Scan for the cell matching the given text and deliver its [X, Y] coordinate at center. 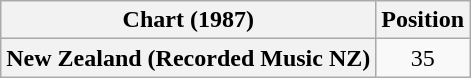
35 [423, 58]
Chart (1987) [188, 20]
Position [423, 20]
New Zealand (Recorded Music NZ) [188, 58]
